Output the (X, Y) coordinate of the center of the cell containing the given text.  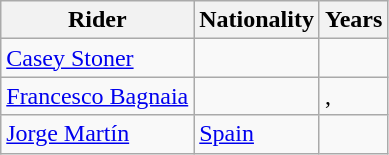
Years (353, 20)
Nationality (257, 20)
Rider (98, 20)
Casey Stoner (98, 58)
Jorge Martín (98, 134)
Francesco Bagnaia (98, 96)
, (353, 96)
Spain (257, 134)
